Locate the cell with the specified text and output its [x, y] center coordinate. 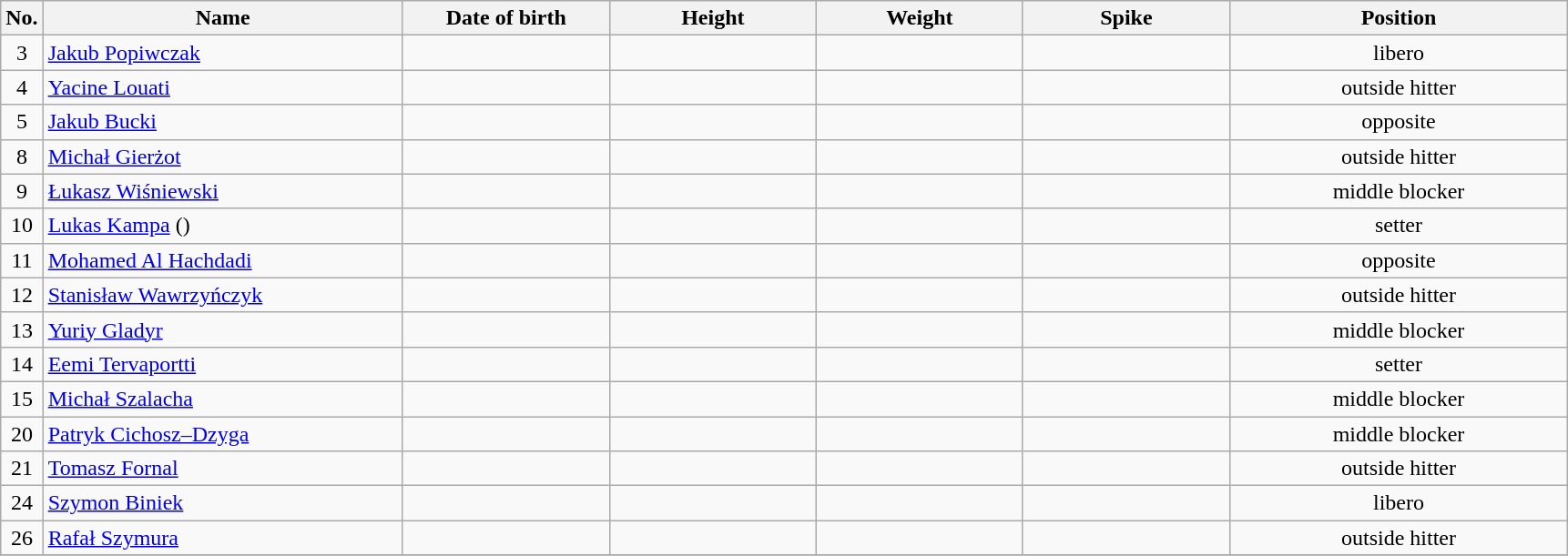
Position [1399, 18]
8 [22, 157]
9 [22, 191]
Lukas Kampa () [222, 226]
Jakub Bucki [222, 122]
Patryk Cichosz–Dzyga [222, 434]
14 [22, 364]
4 [22, 87]
Rafał Szymura [222, 538]
Spike [1125, 18]
Szymon Biniek [222, 503]
Name [222, 18]
Jakub Popiwczak [222, 53]
11 [22, 260]
12 [22, 295]
Michał Szalacha [222, 399]
Tomasz Fornal [222, 469]
Michał Gierżot [222, 157]
Yuriy Gladyr [222, 329]
26 [22, 538]
13 [22, 329]
21 [22, 469]
Date of birth [506, 18]
Yacine Louati [222, 87]
15 [22, 399]
3 [22, 53]
Weight [920, 18]
Stanisław Wawrzyńczyk [222, 295]
No. [22, 18]
Height [712, 18]
24 [22, 503]
Łukasz Wiśniewski [222, 191]
Eemi Tervaportti [222, 364]
5 [22, 122]
Mohamed Al Hachdadi [222, 260]
10 [22, 226]
20 [22, 434]
